Return [x, y] of the center of cell containing provided text 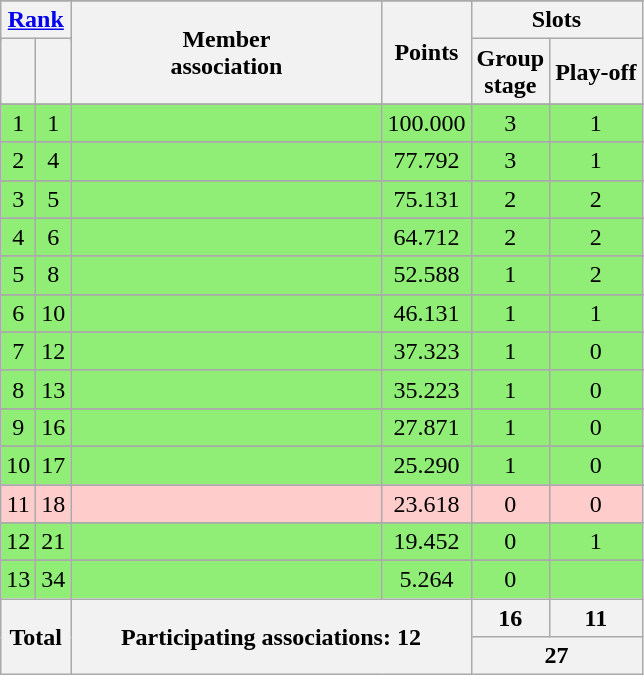
9 [18, 427]
25.290 [426, 465]
Play-off [596, 72]
Rank [36, 20]
18 [54, 503]
27 [556, 656]
64.712 [426, 237]
5.264 [426, 580]
100.000 [426, 123]
Memberassociation [226, 52]
35.223 [426, 389]
Groupstage [510, 72]
23.618 [426, 503]
Total [36, 637]
17 [54, 465]
77.792 [426, 161]
21 [54, 542]
7 [18, 351]
27.871 [426, 427]
52.588 [426, 275]
Points [426, 52]
Slots [556, 20]
19.452 [426, 542]
37.323 [426, 351]
Participating associations: 12 [271, 637]
46.131 [426, 313]
75.131 [426, 199]
34 [54, 580]
